Return [X, Y] of the center of cell containing provided text 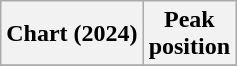
Peakposition [189, 34]
Chart (2024) [72, 34]
